Output the [x, y] coordinate of the center of the cell containing the given text.  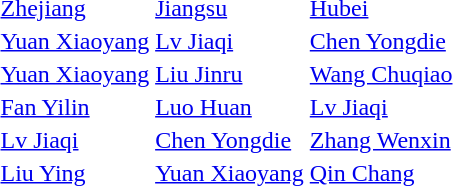
Liu Jinru [230, 74]
Lv Jiaqi [230, 41]
Chen Yongdie [230, 140]
Luo Huan [230, 107]
